Identify which cell holds the provided text, then report its (x, y) central coordinate. 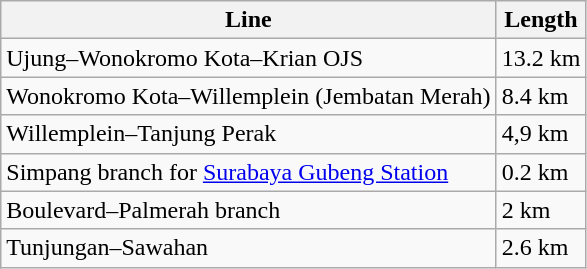
Line (248, 20)
0.2 km (541, 172)
13.2 km (541, 58)
Simpang branch for Surabaya Gubeng Station (248, 172)
Tunjungan–Sawahan (248, 248)
2.6 km (541, 248)
Ujung–Wonokromo Kota–Krian OJS (248, 58)
Wonokromo Kota–Willemplein (Jembatan Merah) (248, 96)
2 km (541, 210)
Boulevard–Palmerah branch (248, 210)
Willemplein–Tanjung Perak (248, 134)
8.4 km (541, 96)
4,9 km (541, 134)
Length (541, 20)
